Determine the (x, y) coordinate at the center of the cell enclosing the given text.  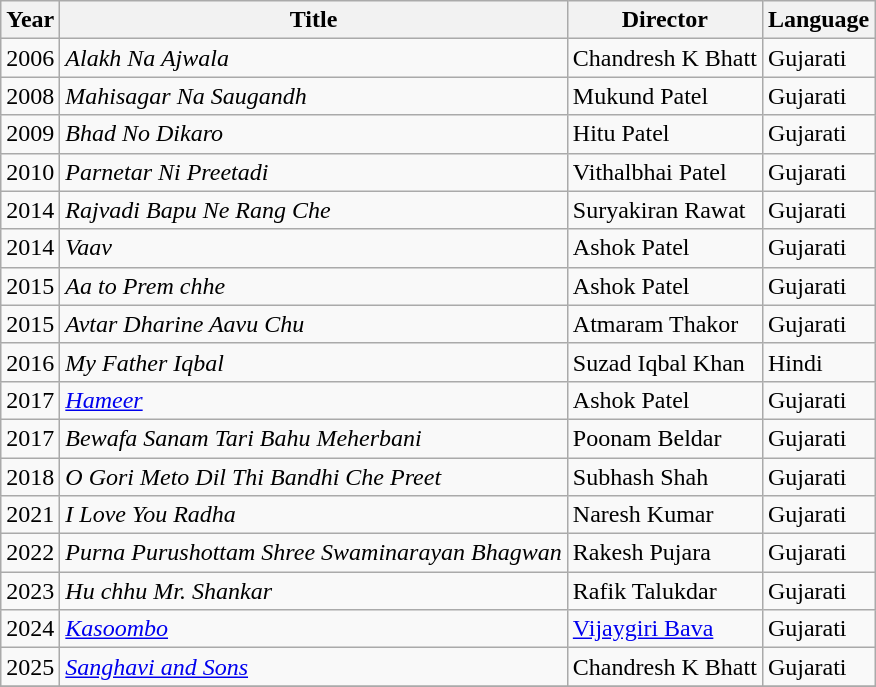
Hitu Patel (664, 134)
My Father Iqbal (314, 362)
I Love You Radha (314, 515)
2023 (30, 591)
Vijaygiri Bava (664, 629)
Hindi (818, 362)
Aa to Prem chhe (314, 286)
Subhash Shah (664, 477)
2024 (30, 629)
2021 (30, 515)
2025 (30, 667)
Hameer (314, 400)
2016 (30, 362)
Rakesh Pujara (664, 553)
Mukund Patel (664, 96)
Title (314, 20)
Suzad Iqbal Khan (664, 362)
Alakh Na Ajwala (314, 58)
Bhad No Dikaro (314, 134)
Vaav (314, 248)
2022 (30, 553)
Language (818, 20)
Parnetar Ni Preetadi (314, 172)
2009 (30, 134)
Vithalbhai Patel (664, 172)
Mahisagar Na Saugandh (314, 96)
Suryakiran Rawat (664, 210)
Sanghavi and Sons (314, 667)
Purna Purushottam Shree Swaminarayan Bhagwan (314, 553)
Rajvadi Bapu Ne Rang Che (314, 210)
Director (664, 20)
2018 (30, 477)
Avtar Dharine Aavu Chu (314, 324)
Kasoombo (314, 629)
Year (30, 20)
2008 (30, 96)
Poonam Beldar (664, 438)
O Gori Meto Dil Thi Bandhi Che Preet (314, 477)
2010 (30, 172)
Hu chhu Mr. Shankar (314, 591)
Naresh Kumar (664, 515)
2006 (30, 58)
Atmaram Thakor (664, 324)
Bewafa Sanam Tari Bahu Meherbani (314, 438)
Rafik Talukdar (664, 591)
